Locate the cell with the specified text and output its [X, Y] center coordinate. 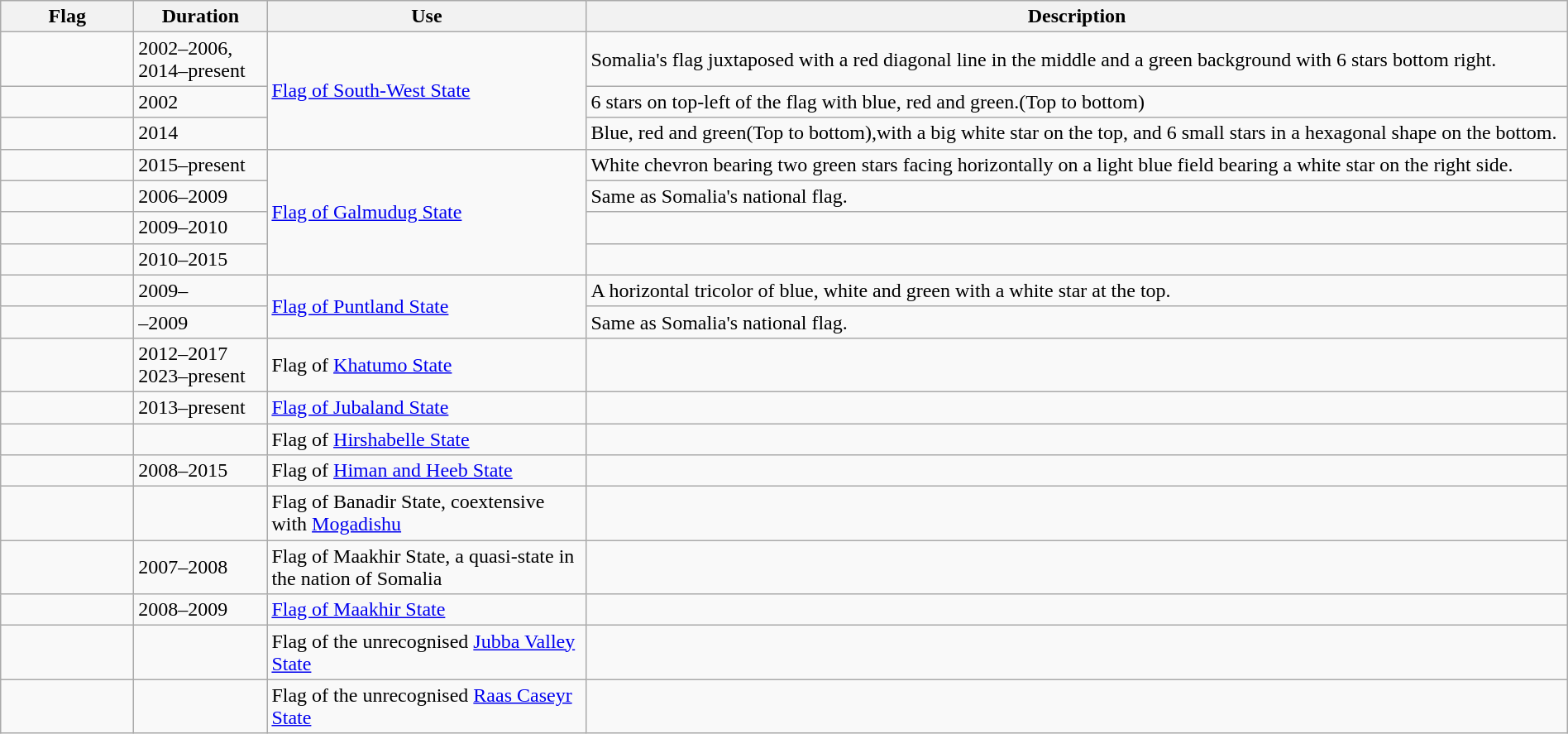
Use [427, 17]
2002–2006, 2014–present [200, 60]
2010–2015 [200, 259]
Flag of Maakhir State, a quasi-state in the nation of Somalia [427, 568]
6 stars on top-left of the flag with blue, red and green.(Top to bottom) [1077, 102]
Description [1077, 17]
2008–2015 [200, 471]
2002 [200, 102]
Flag of Galmudug State [427, 212]
2008–2009 [200, 610]
Flag of Himan and Heeb State [427, 471]
2015–present [200, 165]
White chevron bearing two green stars facing horizontally on a light blue field bearing a white star on the right side. [1077, 165]
2009–2010 [200, 228]
2009– [200, 290]
Flag of the unrecognised Jubba Valley State [427, 652]
Flag of Maakhir State [427, 610]
2014 [200, 133]
2012–20172023–present [200, 364]
Somalia's flag juxtaposed with a red diagonal line in the middle and a green background with 6 stars bottom right. [1077, 60]
Flag [68, 17]
Flag of the unrecognised Raas Caseyr State [427, 707]
Flag of South-West State [427, 91]
Flag of Khatumo State [427, 364]
Flag of Hirshabelle State [427, 439]
A horizontal tricolor of blue, white and green with a white star at the top. [1077, 290]
2007–2008 [200, 568]
Flag of Banadir State, coextensive with Mogadishu [427, 513]
–2009 [200, 322]
Flag of Puntland State [427, 306]
Duration [200, 17]
2006–2009 [200, 196]
2013–present [200, 407]
Flag of Jubaland State [427, 407]
Blue, red and green(Top to bottom),with a big white star on the top, and 6 small stars in a hexagonal shape on the bottom. [1077, 133]
